Identify which cell holds the provided text, then report its (X, Y) central coordinate. 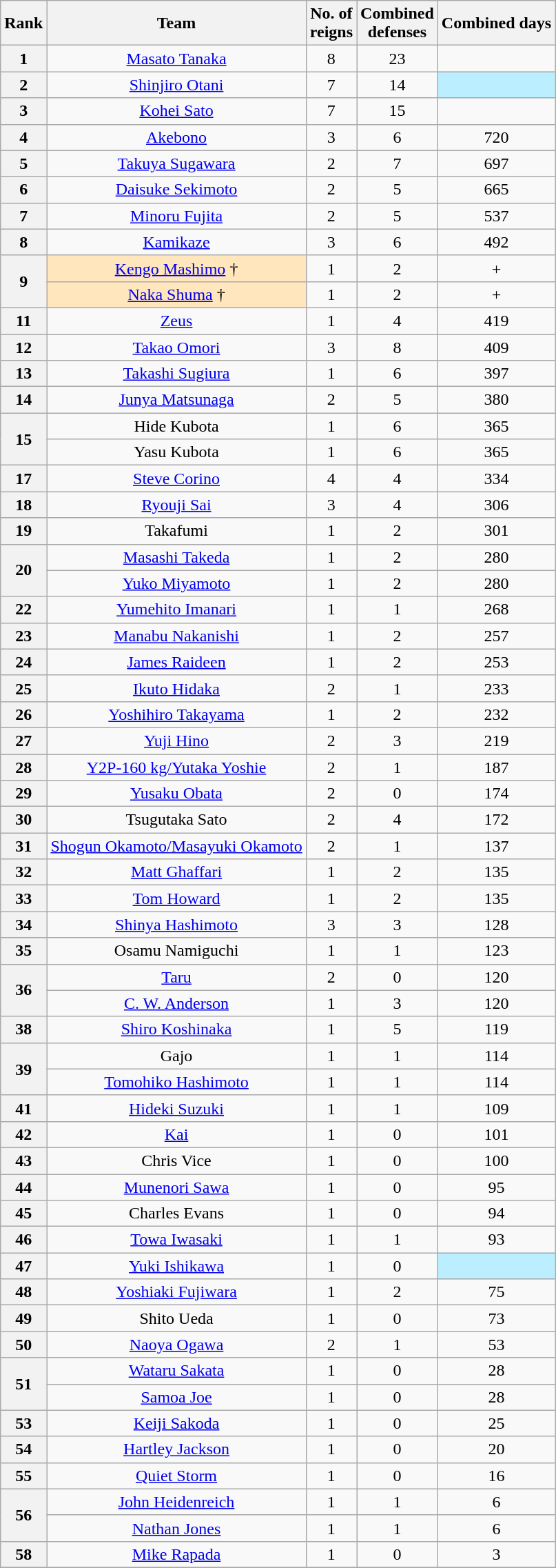
43 (23, 1160)
13 (23, 374)
56 (23, 1515)
38 (23, 1029)
Yumehito Imanari (176, 610)
174 (496, 794)
9 (23, 281)
232 (496, 714)
Yuko Miyamoto (176, 583)
Charles Evans (176, 1214)
36 (23, 990)
29 (23, 794)
24 (23, 662)
Yuji Hino (176, 741)
301 (496, 531)
49 (23, 1318)
Ryouji Sai (176, 505)
31 (23, 846)
51 (23, 1384)
Keiji Sakoda (176, 1423)
257 (496, 636)
101 (496, 1134)
30 (23, 820)
Takao Omori (176, 347)
Chris Vice (176, 1160)
Tom Howard (176, 898)
306 (496, 505)
Masashi Takeda (176, 557)
75 (496, 1292)
Ikuto Hidaka (176, 688)
Quiet Storm (176, 1476)
Team (176, 23)
Towa Iwasaki (176, 1240)
17 (23, 479)
Zeus (176, 321)
Yasu Kubota (176, 452)
No. ofreigns (331, 23)
26 (23, 714)
41 (23, 1108)
492 (496, 242)
73 (496, 1318)
93 (496, 1240)
Yoshihiro Takayama (176, 714)
Mike Rapada (176, 1554)
94 (496, 1214)
35 (23, 951)
119 (496, 1029)
Shinya Hashimoto (176, 925)
Yuki Ishikawa (176, 1266)
Takashi Sugiura (176, 374)
Hartley Jackson (176, 1449)
Yoshiaki Fujiwara (176, 1292)
Combineddefenses (398, 23)
46 (23, 1240)
100 (496, 1160)
Tsugutaka Sato (176, 820)
409 (496, 347)
47 (23, 1266)
Combined days (496, 23)
22 (23, 610)
50 (23, 1345)
397 (496, 374)
697 (496, 163)
137 (496, 846)
253 (496, 662)
Hideki Suzuki (176, 1108)
Kai (176, 1134)
48 (23, 1292)
Manabu Nakanishi (176, 636)
Masato Tanaka (176, 59)
19 (23, 531)
419 (496, 321)
58 (23, 1554)
268 (496, 610)
Kohei Sato (176, 111)
42 (23, 1134)
Naoya Ogawa (176, 1345)
39 (23, 1069)
33 (23, 898)
Shogun Okamoto/Masayuki Okamoto (176, 846)
Shinjiro Otani (176, 85)
C. W. Anderson (176, 1003)
109 (496, 1108)
Akebono (176, 137)
Naka Shuma † (176, 294)
12 (23, 347)
Takuya Sugawara (176, 163)
18 (23, 505)
Nathan Jones (176, 1528)
54 (23, 1449)
Yusaku Obata (176, 794)
Matt Ghaffari (176, 872)
334 (496, 479)
Osamu Namiguchi (176, 951)
Wataru Sakata (176, 1371)
187 (496, 767)
233 (496, 688)
172 (496, 820)
45 (23, 1214)
537 (496, 216)
Daisuke Sekimoto (176, 190)
Hide Kubota (176, 426)
32 (23, 872)
Steve Corino (176, 479)
665 (496, 190)
Shito Ueda (176, 1318)
Gajo (176, 1056)
Minoru Fujita (176, 216)
Munenori Sawa (176, 1187)
Kamikaze (176, 242)
123 (496, 951)
Tomohiko Hashimoto (176, 1082)
Taru (176, 977)
27 (23, 741)
Shiro Koshinaka (176, 1029)
128 (496, 925)
Junya Matsunaga (176, 400)
55 (23, 1476)
44 (23, 1187)
Y2P-160 kg/Yutaka Yoshie (176, 767)
95 (496, 1187)
Samoa Joe (176, 1397)
219 (496, 741)
Takafumi (176, 531)
16 (496, 1476)
Kengo Mashimo † (176, 268)
34 (23, 925)
380 (496, 400)
720 (496, 137)
John Heidenreich (176, 1502)
Rank (23, 23)
11 (23, 321)
James Raideen (176, 662)
